Provide the (X, Y) coordinate of the cell's center where the given text is located.  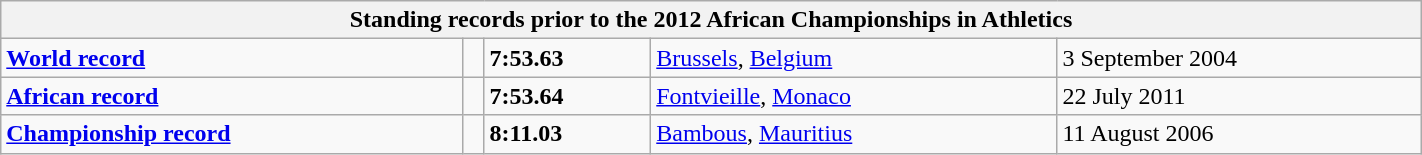
3 September 2004 (1239, 58)
7:53.63 (568, 58)
World record (232, 58)
Championship record (232, 134)
Bambous, Mauritius (854, 134)
11 August 2006 (1239, 134)
8:11.03 (568, 134)
Fontvieille, Monaco (854, 96)
Brussels, Belgium (854, 58)
African record (232, 96)
7:53.64 (568, 96)
22 July 2011 (1239, 96)
Standing records prior to the 2012 African Championships in Athletics (711, 20)
